For the text-containing cell, return its midpoint in [x, y] coordinate format. 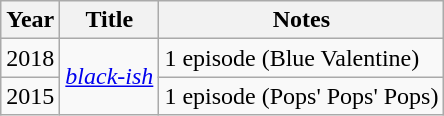
2018 [30, 58]
Notes [302, 20]
black-ish [110, 77]
Year [30, 20]
1 episode (Pops' Pops' Pops) [302, 96]
2015 [30, 96]
Title [110, 20]
1 episode (Blue Valentine) [302, 58]
